From the cell containing the given text, extract its center point as (x, y) coordinate. 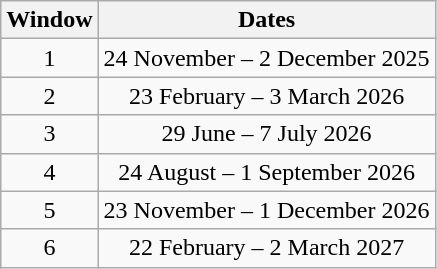
Dates (266, 20)
24 August – 1 September 2026 (266, 172)
4 (50, 172)
23 November – 1 December 2026 (266, 210)
5 (50, 210)
23 February – 3 March 2026 (266, 96)
22 February – 2 March 2027 (266, 248)
1 (50, 58)
3 (50, 134)
2 (50, 96)
Window (50, 20)
6 (50, 248)
29 June – 7 July 2026 (266, 134)
24 November – 2 December 2025 (266, 58)
